Find where the given text appears and provide that cell's center as [x, y] coordinate. 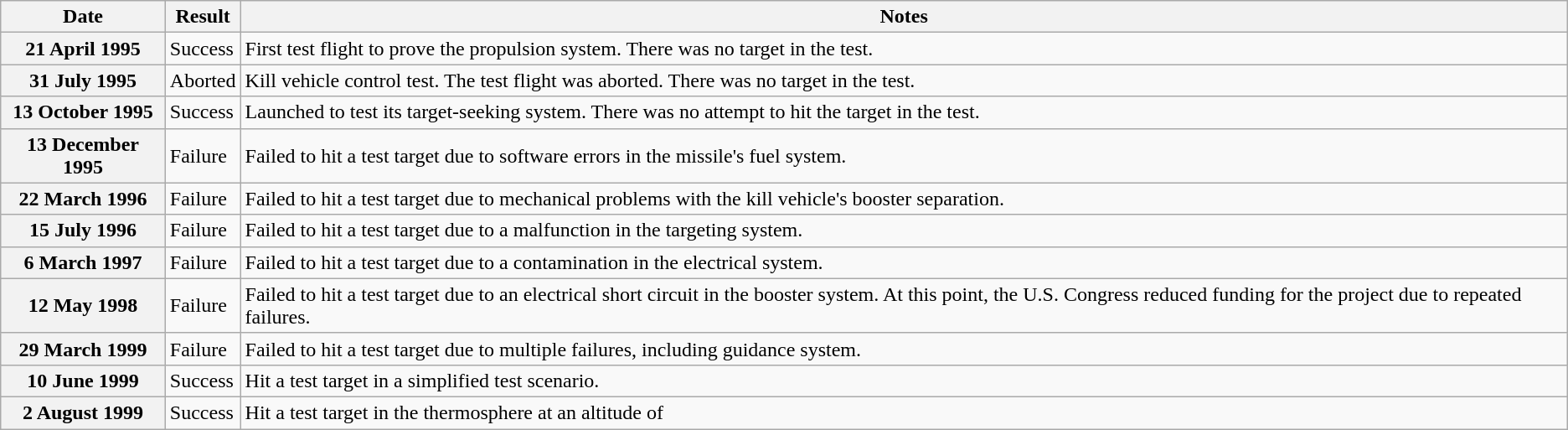
Kill vehicle control test. The test flight was aborted. There was no target in the test. [904, 80]
Failed to hit a test target due to a malfunction in the targeting system. [904, 231]
Launched to test its target-seeking system. There was no attempt to hit the target in the test. [904, 112]
21 April 1995 [84, 49]
Result [203, 17]
29 March 1999 [84, 349]
Failed to hit a test target due to a contamination in the electrical system. [904, 262]
22 March 1996 [84, 199]
First test flight to prove the propulsion system. There was no target in the test. [904, 49]
Hit a test target in a simplified test scenario. [904, 381]
31 July 1995 [84, 80]
6 March 1997 [84, 262]
Failed to hit a test target due to software errors in the missile's fuel system. [904, 156]
Aborted [203, 80]
2 August 1999 [84, 412]
Failed to hit a test target due to mechanical problems with the kill vehicle's booster separation. [904, 199]
10 June 1999 [84, 381]
13 December 1995 [84, 156]
12 May 1998 [84, 305]
Notes [904, 17]
15 July 1996 [84, 231]
Hit a test target in the thermosphere at an altitude of [904, 412]
Date [84, 17]
13 October 1995 [84, 112]
Failed to hit a test target due to multiple failures, including guidance system. [904, 349]
